Scan for the cell matching the given text and deliver its (X, Y) coordinate at center. 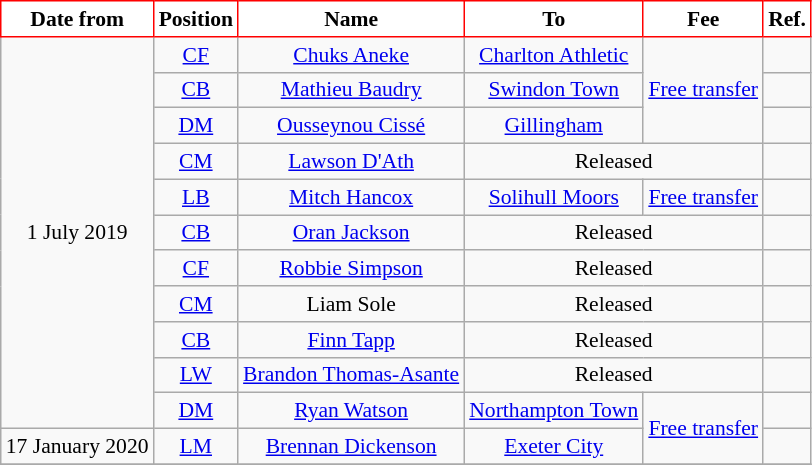
Northampton Town (554, 411)
Finn Tapp (351, 340)
1 July 2019 (78, 233)
Position (196, 19)
LB (196, 197)
Date from (78, 19)
Ref. (787, 19)
Exeter City (554, 447)
To (554, 19)
Fee (703, 19)
Solihull Moors (554, 197)
Charlton Athletic (554, 55)
Swindon Town (554, 90)
17 January 2020 (78, 447)
Name (351, 19)
Gillingham (554, 126)
Liam Sole (351, 304)
LM (196, 447)
Lawson D'Ath (351, 162)
Brandon Thomas-Asante (351, 375)
Ousseynou Cissé (351, 126)
Ryan Watson (351, 411)
Oran Jackson (351, 233)
Mathieu Baudry (351, 90)
Brennan Dickenson (351, 447)
Mitch Hancox (351, 197)
Chuks Aneke (351, 55)
LW (196, 375)
Robbie Simpson (351, 269)
